From the cell containing the given text, extract its center point as (x, y) coordinate. 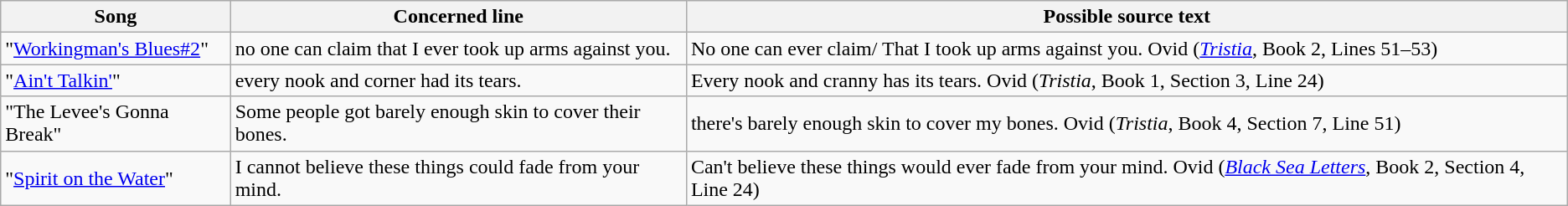
Can't believe these things would ever fade from your mind. Ovid (Black Sea Letters, Book 2, Section 4, Line 24) (1127, 178)
Some people got barely enough skin to cover their bones. (458, 124)
every nook and corner had its tears. (458, 80)
"The Levee's Gonna Break" (116, 124)
Song (116, 17)
Concerned line (458, 17)
"Workingman's Blues#2" (116, 49)
there's barely enough skin to cover my bones. Ovid (Tristia, Book 4, Section 7, Line 51) (1127, 124)
Possible source text (1127, 17)
"Spirit on the Water" (116, 178)
I cannot believe these things could fade from your mind. (458, 178)
No one can ever claim/ That I took up arms against you. Ovid (Tristia, Book 2, Lines 51–53) (1127, 49)
"Ain't Talkin'" (116, 80)
Every nook and cranny has its tears. Ovid (Tristia, Book 1, Section 3, Line 24) (1127, 80)
no one can claim that I ever took up arms against you. (458, 49)
